For the text-containing cell, return its midpoint in [X, Y] coordinate format. 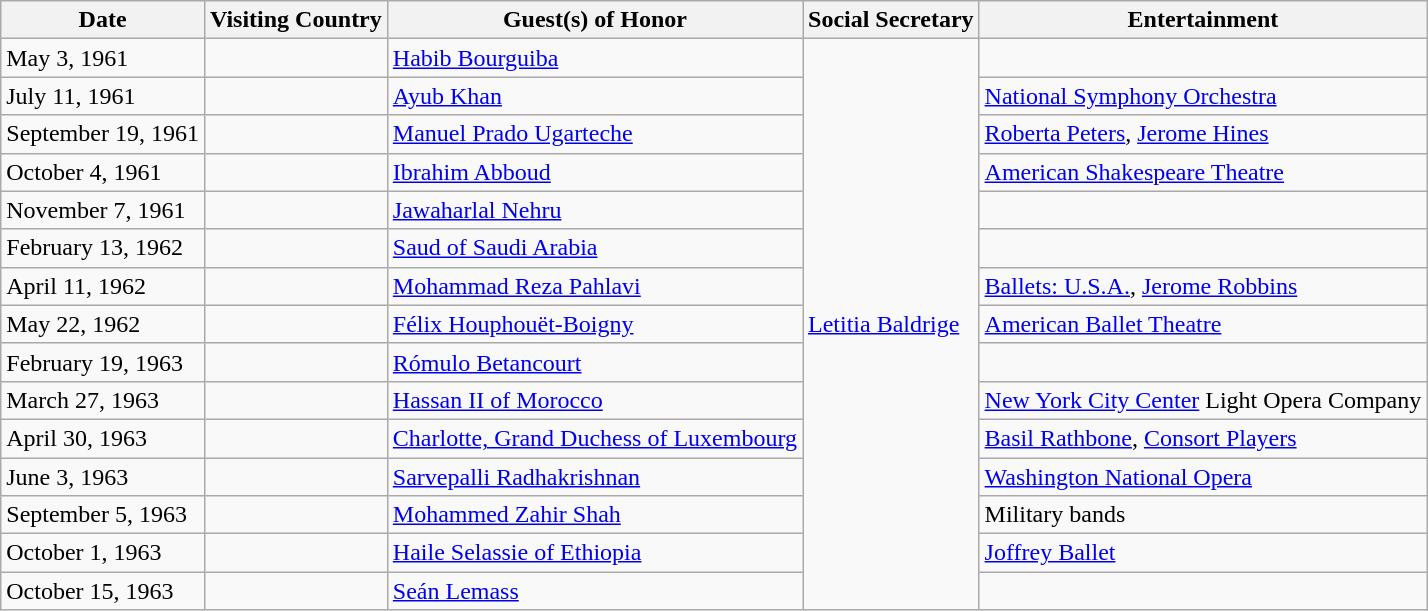
Sarvepalli Radhakrishnan [594, 477]
Visiting Country [296, 20]
May 22, 1962 [103, 324]
March 27, 1963 [103, 400]
Roberta Peters, Jerome Hines [1203, 134]
Félix Houphouët-Boigny [594, 324]
November 7, 1961 [103, 210]
October 15, 1963 [103, 591]
October 1, 1963 [103, 553]
Joffrey Ballet [1203, 553]
July 11, 1961 [103, 96]
Basil Rathbone, Consort Players [1203, 438]
April 30, 1963 [103, 438]
Habib Bourguiba [594, 58]
Hassan II of Morocco [594, 400]
September 19, 1961 [103, 134]
Ibrahim Abboud [594, 172]
National Symphony Orchestra [1203, 96]
Jawaharlal Nehru [594, 210]
Guest(s) of Honor [594, 20]
American Shakespeare Theatre [1203, 172]
June 3, 1963 [103, 477]
Ayub Khan [594, 96]
May 3, 1961 [103, 58]
Social Secretary [890, 20]
Ballets: U.S.A., Jerome Robbins [1203, 286]
Seán Lemass [594, 591]
American Ballet Theatre [1203, 324]
April 11, 1962 [103, 286]
Haile Selassie of Ethiopia [594, 553]
Washington National Opera [1203, 477]
Mohammad Reza Pahlavi [594, 286]
Military bands [1203, 515]
September 5, 1963 [103, 515]
February 13, 1962 [103, 248]
Letitia Baldrige [890, 324]
New York City Center Light Opera Company [1203, 400]
Entertainment [1203, 20]
Mohammed Zahir Shah [594, 515]
October 4, 1961 [103, 172]
Saud of Saudi Arabia [594, 248]
Date [103, 20]
Charlotte, Grand Duchess of Luxembourg [594, 438]
Rómulo Betancourt [594, 362]
February 19, 1963 [103, 362]
Manuel Prado Ugarteche [594, 134]
